Identify which cell holds the provided text, then report its (x, y) central coordinate. 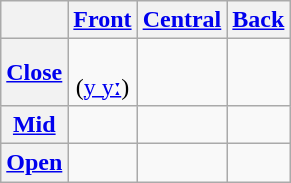
Open (34, 162)
Back (258, 20)
(y yː) (102, 72)
Central (182, 20)
Mid (34, 124)
Front (102, 20)
Close (34, 72)
